Capture the cell that displays the provided text and extract its (X, Y) central coordinate. 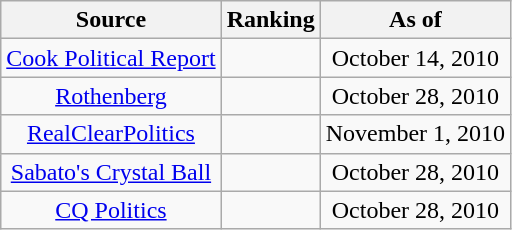
November 1, 2010 (415, 134)
Source (111, 20)
As of (415, 20)
RealClearPolitics (111, 134)
Ranking (270, 20)
Sabato's Crystal Ball (111, 172)
October 14, 2010 (415, 58)
Rothenberg (111, 96)
CQ Politics (111, 210)
Cook Political Report (111, 58)
